From the cell containing the given text, extract its center point as [X, Y] coordinate. 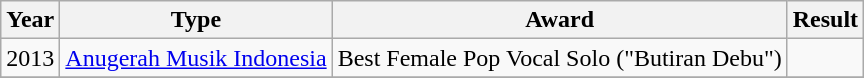
Year [30, 20]
Type [196, 20]
Result [825, 20]
Award [560, 20]
2013 [30, 58]
Anugerah Musik Indonesia [196, 58]
Best Female Pop Vocal Solo ("Butiran Debu") [560, 58]
